Identify which cell holds the provided text, then report its [X, Y] central coordinate. 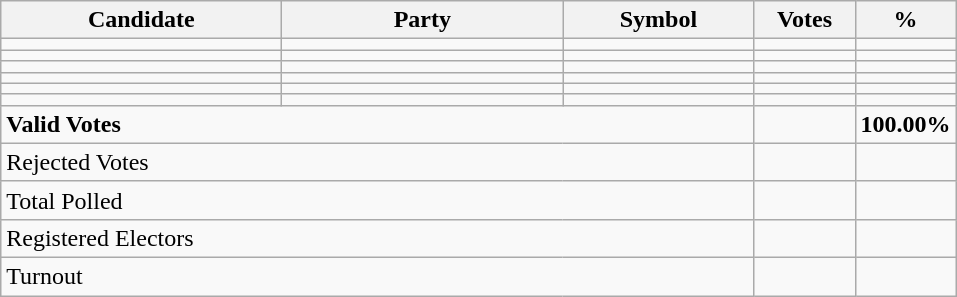
% [906, 20]
100.00% [906, 124]
Turnout [378, 276]
Rejected Votes [378, 162]
Symbol [658, 20]
Votes [804, 20]
Registered Electors [378, 238]
Total Polled [378, 200]
Candidate [142, 20]
Valid Votes [378, 124]
Party [422, 20]
